Capture the cell that displays the provided text and extract its (X, Y) central coordinate. 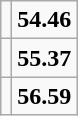
56.59 (44, 96)
54.46 (44, 20)
55.37 (44, 58)
